Return the [X, Y] coordinate for the center point of the cell that contains the specified text.  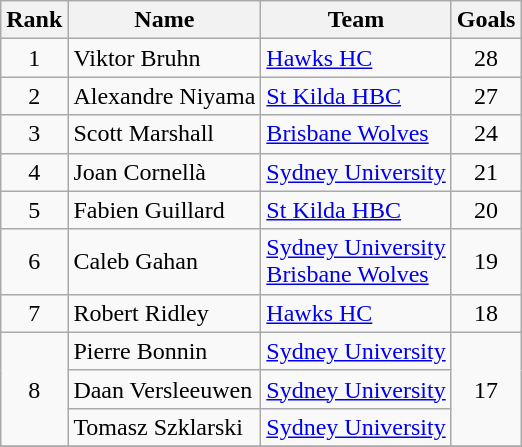
24 [486, 134]
19 [486, 262]
Sydney University Brisbane Wolves [356, 262]
Name [164, 20]
Robert Ridley [164, 313]
20 [486, 210]
27 [486, 96]
18 [486, 313]
Caleb Gahan [164, 262]
28 [486, 58]
Goals [486, 20]
5 [34, 210]
2 [34, 96]
3 [34, 134]
Brisbane Wolves [356, 134]
7 [34, 313]
8 [34, 389]
Joan Cornellà [164, 172]
Scott Marshall [164, 134]
6 [34, 262]
Fabien Guillard [164, 210]
Alexandre Niyama [164, 96]
1 [34, 58]
17 [486, 389]
Tomasz Szklarski [164, 427]
Pierre Bonnin [164, 351]
Daan Versleeuwen [164, 389]
Team [356, 20]
4 [34, 172]
Rank [34, 20]
21 [486, 172]
Viktor Bruhn [164, 58]
